Scan for the cell matching the given text and deliver its (X, Y) coordinate at center. 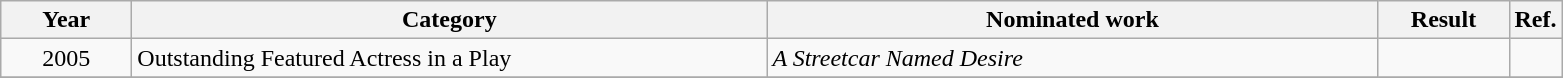
Nominated work (1072, 20)
Outstanding Featured Actress in a Play (450, 58)
A Streetcar Named Desire (1072, 58)
2005 (66, 58)
Result (1444, 20)
Ref. (1536, 20)
Year (66, 20)
Category (450, 20)
